From the cell containing the given text, extract its center point as (x, y) coordinate. 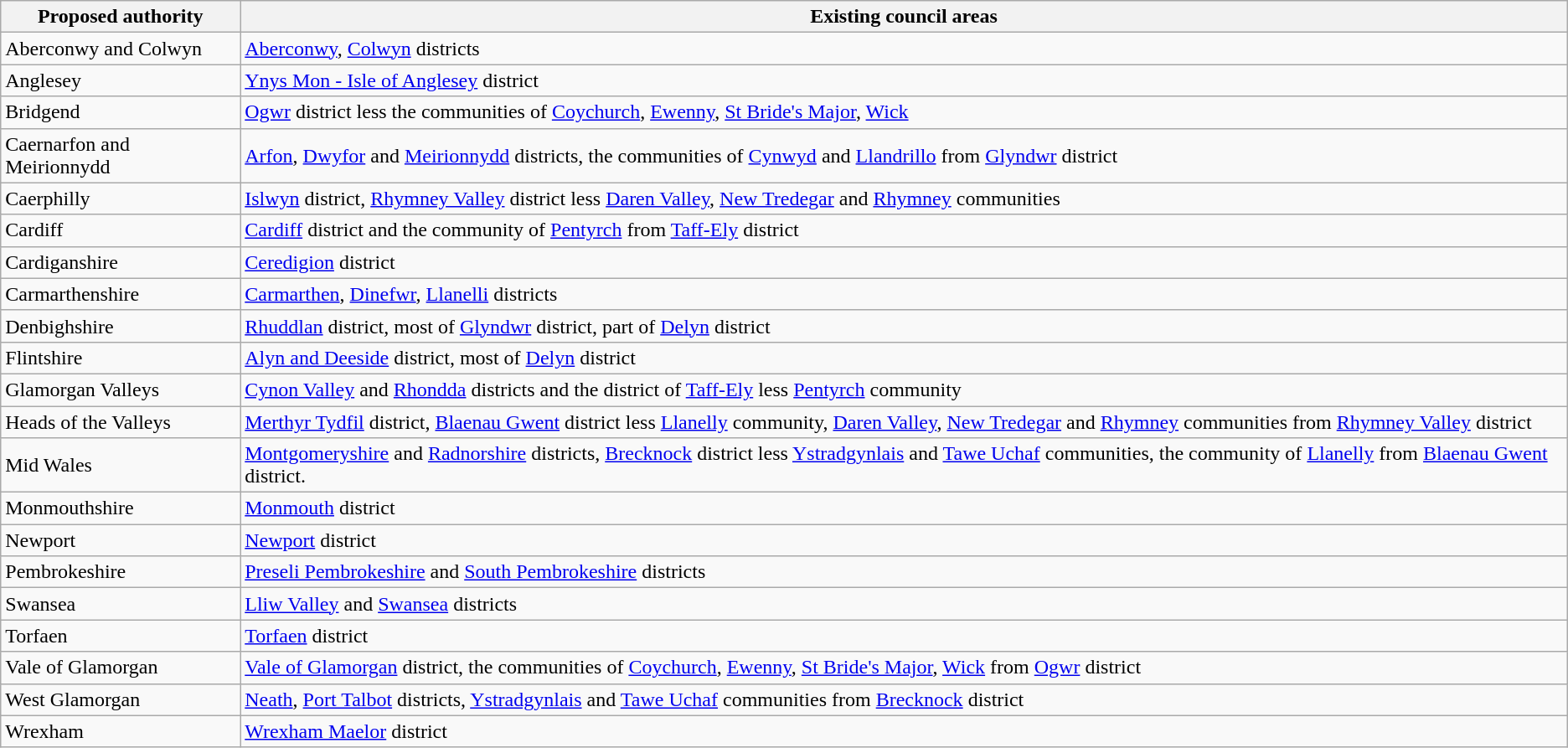
Caerphilly (121, 199)
Existing council areas (905, 17)
Torfaen district (905, 636)
Ceredigion district (905, 262)
Vale of Glamorgan district, the communities of Coychurch, Ewenny, St Bride's Major, Wick from Ogwr district (905, 668)
Vale of Glamorgan (121, 668)
Pembrokeshire (121, 572)
Ogwr district less the communities of Coychurch, Ewenny, St Bride's Major, Wick (905, 112)
West Glamorgan (121, 699)
Alyn and Deeside district, most of Delyn district (905, 358)
Wrexham Maelor district (905, 731)
Wrexham (121, 731)
Rhuddlan district, most of Glyndwr district, part of Delyn district (905, 326)
Caernarfon and Meirionnydd (121, 156)
Mid Wales (121, 466)
Arfon, Dwyfor and Meirionnydd districts, the communities of Cynwyd and Llandrillo from Glyndwr district (905, 156)
Aberconwy, Colwyn districts (905, 49)
Carmarthen, Dinefwr, Llanelli districts (905, 294)
Newport district (905, 540)
Newport (121, 540)
Cardiff (121, 230)
Denbighshire (121, 326)
Torfaen (121, 636)
Islwyn district, Rhymney Valley district less Daren Valley, New Tredegar and Rhymney communities (905, 199)
Anglesey (121, 80)
Heads of the Valleys (121, 421)
Monmouthshire (121, 508)
Monmouth district (905, 508)
Flintshire (121, 358)
Glamorgan Valleys (121, 389)
Cynon Valley and Rhondda districts and the district of Taff-Ely less Pentyrch community (905, 389)
Proposed authority (121, 17)
Bridgend (121, 112)
Aberconwy and Colwyn (121, 49)
Neath, Port Talbot districts, Ystradgynlais and Tawe Uchaf communities from Brecknock district (905, 699)
Preseli Pembrokeshire and South Pembrokeshire districts (905, 572)
Swansea (121, 604)
Carmarthenshire (121, 294)
Lliw Valley and Swansea districts (905, 604)
Ynys Mon - Isle of Anglesey district (905, 80)
Cardiff district and the community of Pentyrch from Taff-Ely district (905, 230)
Cardiganshire (121, 262)
